Output the [X, Y] coordinate of the center of the cell containing the given text.  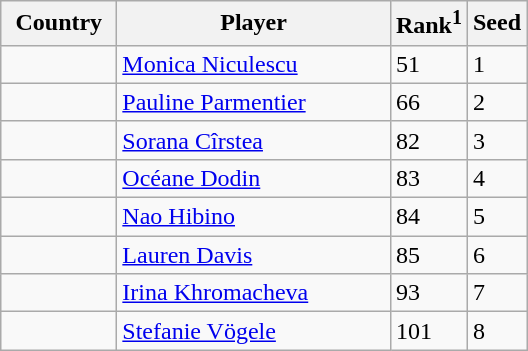
Pauline Parmentier [254, 102]
101 [428, 331]
Stefanie Vögele [254, 331]
Country [59, 24]
4 [496, 178]
5 [496, 217]
93 [428, 293]
Irina Khromacheva [254, 293]
51 [428, 64]
Lauren Davis [254, 255]
2 [496, 102]
1 [496, 64]
Rank1 [428, 24]
83 [428, 178]
8 [496, 331]
7 [496, 293]
Seed [496, 24]
6 [496, 255]
Player [254, 24]
66 [428, 102]
84 [428, 217]
82 [428, 140]
Océane Dodin [254, 178]
3 [496, 140]
Nao Hibino [254, 217]
Monica Niculescu [254, 64]
85 [428, 255]
Sorana Cîrstea [254, 140]
